Determine the [x, y] coordinate at the center of the cell enclosing the given text.  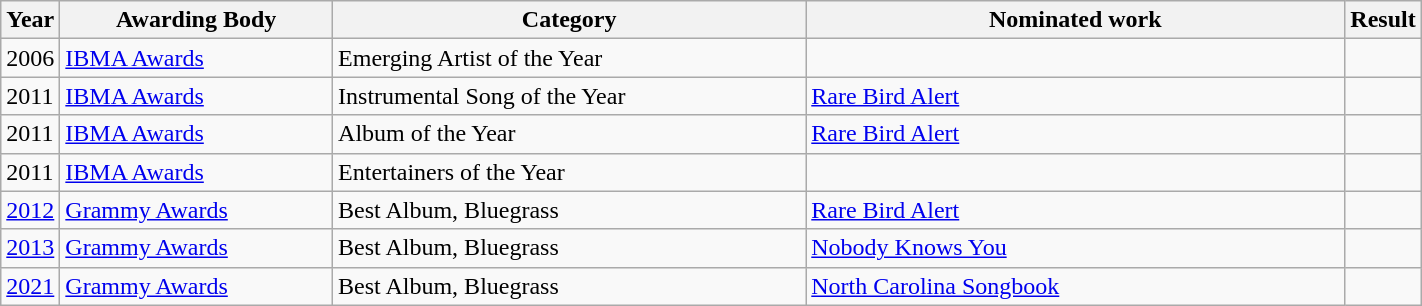
Emerging Artist of the Year [570, 58]
2006 [30, 58]
Entertainers of the Year [570, 172]
Nobody Knows You [1076, 248]
Album of the Year [570, 134]
Year [30, 20]
2013 [30, 248]
Awarding Body [196, 20]
Instrumental Song of the Year [570, 96]
Result [1383, 20]
North Carolina Songbook [1076, 286]
2012 [30, 210]
Nominated work [1076, 20]
Category [570, 20]
2021 [30, 286]
